Identify which cell holds the provided text, then report its [X, Y] central coordinate. 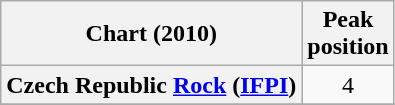
Chart (2010) [152, 34]
Czech Republic Rock (IFPI) [152, 85]
4 [348, 85]
Peak position [348, 34]
